Return the [x, y] coordinate for the center point of the cell that contains the specified text.  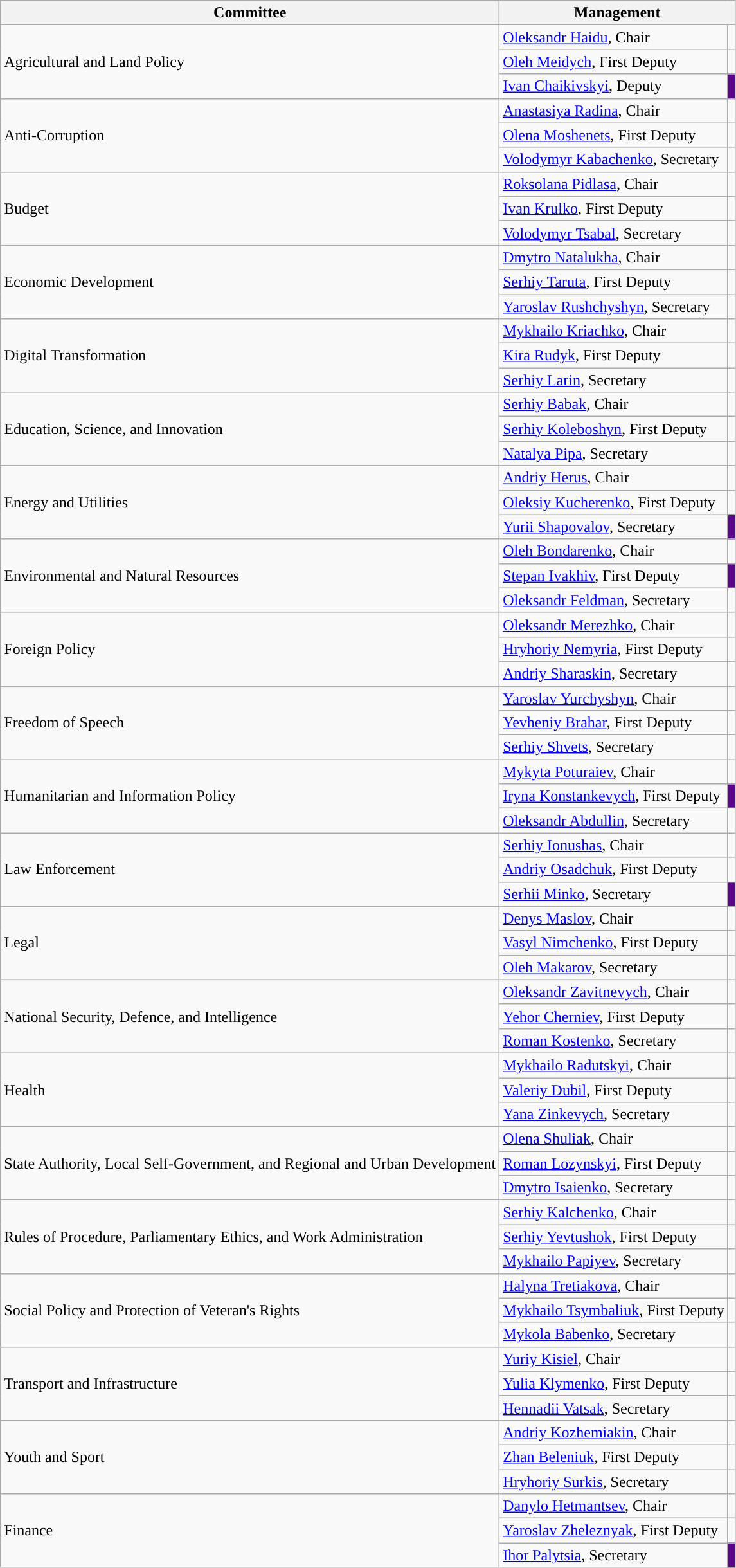
Economic Development [250, 282]
Anastasiya Radina, Chair [614, 111]
Oleksandr Feldman, Secretary [614, 600]
Oleksandr Merezhko, Chair [614, 624]
Oleh Makarov, Secretary [614, 967]
Serhiy Koleboshyn, First Deputy [614, 429]
Hryhoriy Nemyria, First Deputy [614, 649]
Legal [250, 943]
Youth and Sport [250, 1457]
Danylo Hetmantsev, Chair [614, 1506]
Halyna Tretiakova, Chair [614, 1286]
Serhiy Larin, Secretary [614, 380]
Social Policy and Protection of Veteran's Rights [250, 1310]
Denys Maslov, Chair [614, 918]
Budget [250, 208]
Hryhoriy Surkis, Secretary [614, 1481]
Mykhailo Kriachko, Chair [614, 331]
Agricultural and Land Policy [250, 62]
Mykhailo Tsymbaliuk, First Deputy [614, 1310]
Yaroslav Yurchyshyn, Chair [614, 698]
State Authority, Local Self-Government, and Regional and Urban Development [250, 1163]
Yuriy Kisiel, Chair [614, 1359]
Volodymyr Tsabal, Secretary [614, 233]
Roman Kostenko, Secretary [614, 1041]
Roman Lozynskyi, First Deputy [614, 1163]
Law Enforcement [250, 870]
Roksolana Pidlasa, Chair [614, 184]
Mykola Babenko, Secretary [614, 1335]
Vasyl Nimchenko, First Deputy [614, 943]
Serhiy Ionushas, Chair [614, 845]
Dmytro Isaienko, Secretary [614, 1188]
Freedom of Speech [250, 722]
Health [250, 1089]
Yaroslav Rushchyshyn, Secretary [614, 307]
Andriy Herus, Chair [614, 478]
Education, Science, and Innovation [250, 429]
Yulia Klymenko, First Deputy [614, 1383]
Mykhailo Papiyev, Secretary [614, 1261]
Yehor Cherniev, First Deputy [614, 1016]
Foreign Policy [250, 649]
Yurii Shapovalov, Secretary [614, 527]
Oleksandr Zavitnevych, Chair [614, 992]
National Security, Defence, and Intelligence [250, 1016]
Energy and Utilities [250, 502]
Ihor Palytsia, Secretary [614, 1555]
Anti-Corruption [250, 135]
Serhii Minko, Secretary [614, 894]
Digital Transformation [250, 356]
Serhiy Shvets, Secretary [614, 747]
Ivan Krulko, First Deputy [614, 208]
Environmental and Natural Resources [250, 576]
Humanitarian and Information Policy [250, 796]
Serhiy Kalchenko, Chair [614, 1212]
Committee [250, 13]
Andriy Osadchuk, First Deputy [614, 870]
Olena Moshenets, First Deputy [614, 135]
Hennadii Vatsak, Secretary [614, 1408]
Andriy Kozhemiakin, Chair [614, 1432]
Valeriy Dubil, First Deputy [614, 1090]
Stepan Ivakhiv, First Deputy [614, 576]
Management [617, 13]
Yevheniy Brahar, First Deputy [614, 723]
Yaroslav Zheleznyak, First Deputy [614, 1531]
Volodymyr Kabachenko, Secretary [614, 160]
Olena Shuliak, Chair [614, 1139]
Oleksiy Kucherenko, First Deputy [614, 502]
Serhiy Yevtushok, First Deputy [614, 1237]
Oleh Meidych, First Deputy [614, 62]
Transport and Infrastructure [250, 1383]
Serhiy Babak, Chair [614, 405]
Mykyta Poturaiev, Chair [614, 772]
Oleksandr Haidu, Chair [614, 37]
Oleksandr Abdullin, Secretary [614, 821]
Kira Rudyk, First Deputy [614, 356]
Ivan Chaikivskyi, Deputy [614, 86]
Andriy Sharaskin, Secretary [614, 673]
Yana Zinkevych, Secretary [614, 1115]
Iryna Konstankevych, First Deputy [614, 796]
Natalya Pipa, Secretary [614, 453]
Mykhailo Radutskyi, Chair [614, 1065]
Serhiy Taruta, First Deputy [614, 282]
Zhan Beleniuk, First Deputy [614, 1457]
Finance [250, 1531]
Dmytro Natalukha, Chair [614, 257]
Rules of Procedure, Parliamentary Ethics, and Work Administration [250, 1237]
Oleh Bondarenko, Chair [614, 551]
